Extract the (X, Y) coordinate from the center of the cell holding the provided text.  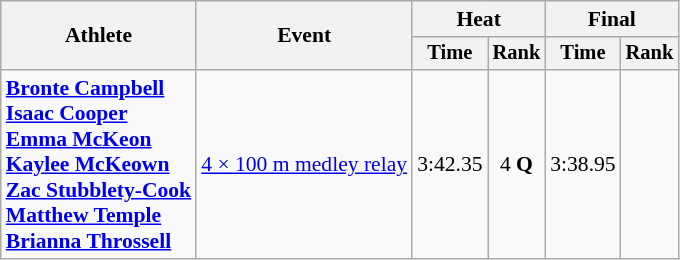
4 × 100 m medley relay (304, 164)
Heat (478, 19)
4 Q (517, 164)
Bronte CampbellIsaac CooperEmma McKeonKaylee McKeownZac Stubblety-CookMatthew TempleBrianna Throssell (98, 164)
3:38.95 (582, 164)
Event (304, 36)
Athlete (98, 36)
Final (612, 19)
3:42.35 (450, 164)
